Capture the cell that displays the provided text and extract its [x, y] central coordinate. 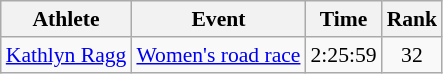
Event [218, 19]
32 [412, 55]
Rank [412, 19]
Athlete [66, 19]
Women's road race [218, 55]
2:25:59 [344, 55]
Time [344, 19]
Kathlyn Ragg [66, 55]
